From the cell containing the given text, extract its center point as [X, Y] coordinate. 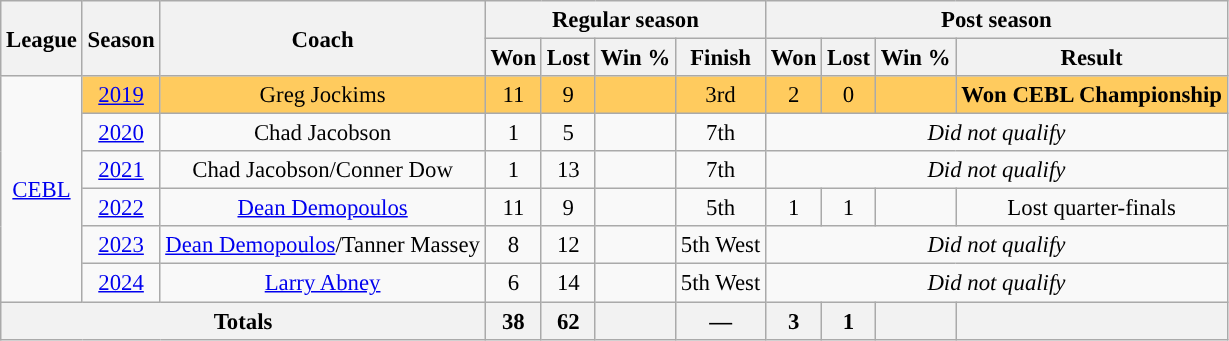
Dean Demopoulos/Tanner Massey [322, 245]
3 [794, 321]
Won CEBL Championship [1092, 95]
Lost quarter-finals [1092, 208]
CEBL [42, 189]
Finish [721, 58]
Dean Demopoulos [322, 208]
14 [568, 283]
6 [513, 283]
38 [513, 321]
2022 [121, 208]
0 [849, 95]
Chad Jacobson [322, 133]
13 [568, 170]
Totals [244, 321]
Season [121, 38]
Chad Jacobson/Conner Dow [322, 170]
2019 [121, 95]
62 [568, 321]
— [721, 321]
12 [568, 245]
Post season [997, 20]
League [42, 38]
2021 [121, 170]
2023 [121, 245]
2024 [121, 283]
3rd [721, 95]
Larry Abney [322, 283]
5th [721, 208]
2 [794, 95]
2020 [121, 133]
Coach [322, 38]
Greg Jockims [322, 95]
5 [568, 133]
8 [513, 245]
Result [1092, 58]
Regular season [625, 20]
